Pinpoint the cell where the given text exists, returning its [X, Y] midpoint coordinate. 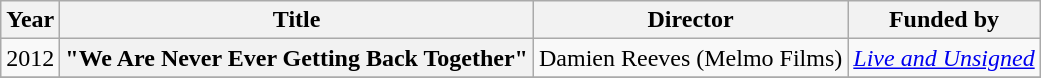
Live and Unsigned [944, 58]
2012 [30, 58]
Funded by [944, 20]
Damien Reeves (Melmo Films) [690, 58]
"We Are Never Ever Getting Back Together" [297, 58]
Year [30, 20]
Title [297, 20]
Director [690, 20]
